Output the (X, Y) coordinate of the center of the cell containing the given text.  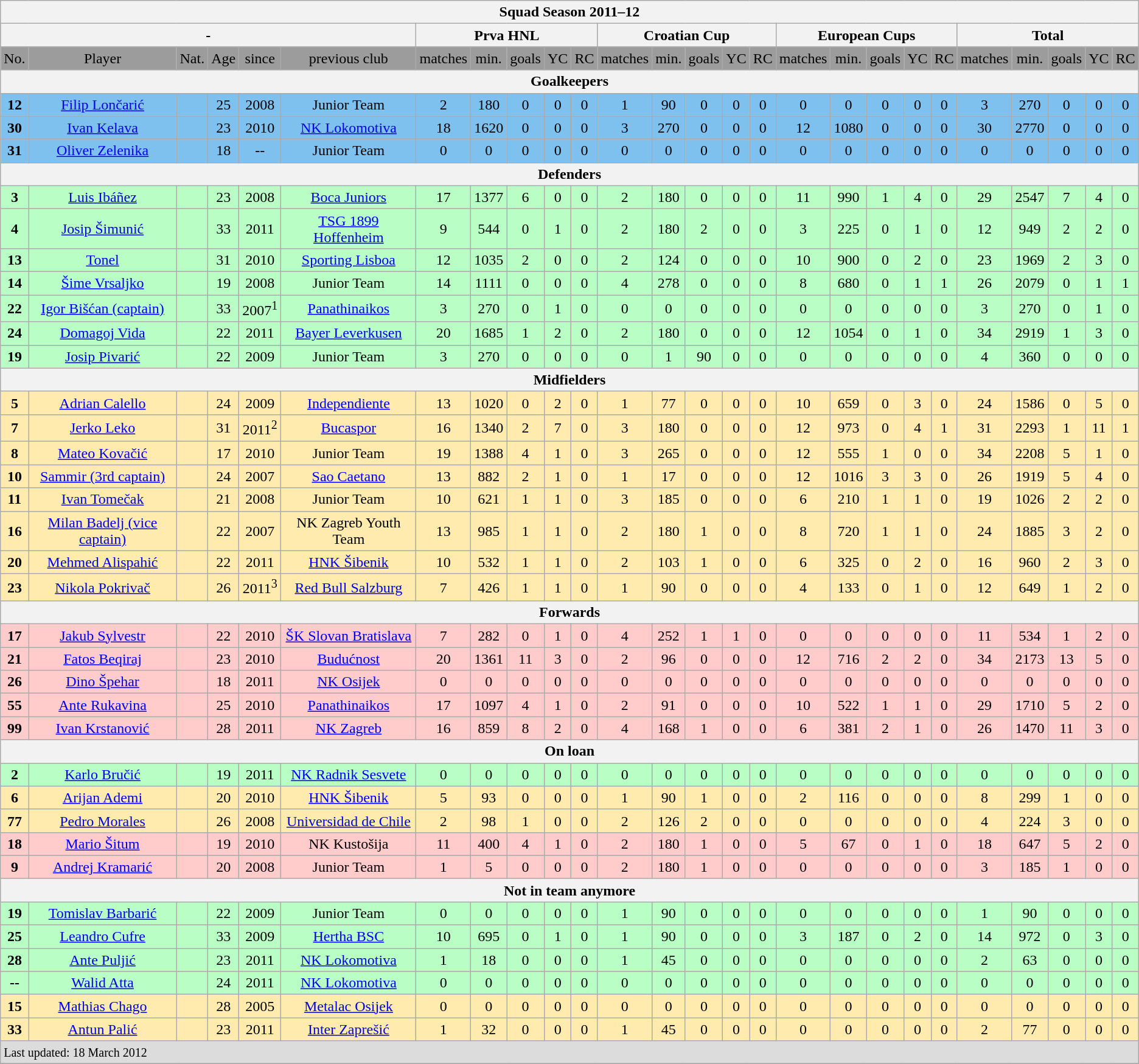
224 (1029, 821)
2547 (1029, 197)
2208 (1029, 453)
2173 (1029, 659)
Filip Lončarić (102, 105)
20113 (260, 588)
252 (669, 636)
Ivan Krstanović (102, 728)
621 (489, 499)
Universidad de Chile (349, 821)
Boca Juniors (349, 197)
No. (15, 58)
Red Bull Salzburg (349, 588)
1919 (1029, 476)
960 (1029, 562)
20112 (260, 428)
1586 (1029, 403)
Hertha BSC (349, 937)
1885 (1029, 530)
126 (669, 821)
299 (1029, 798)
1710 (1029, 705)
Mathias Chago (102, 1006)
Metalac Osijek (349, 1006)
Domagoj Vida (102, 333)
133 (848, 588)
Total (1048, 35)
187 (848, 937)
1969 (1029, 260)
972 (1029, 937)
Sao Caetano (349, 476)
1620 (489, 128)
Dino Špehar (102, 682)
previous club (349, 58)
Antun Palić (102, 1029)
NK Osijek (349, 682)
Squad Season 2011–12 (569, 12)
103 (669, 562)
522 (848, 705)
NK Kustošija (349, 844)
973 (848, 428)
98 (489, 821)
63 (1029, 960)
European Cups (866, 35)
900 (848, 260)
2919 (1029, 333)
NK Radnik Sesvete (349, 774)
1361 (489, 659)
Josip Pivarić (102, 356)
116 (848, 798)
2079 (1029, 283)
1685 (489, 333)
1377 (489, 197)
Adrian Calello (102, 403)
2770 (1029, 128)
Arijan Ademi (102, 798)
99 (15, 728)
NK Zagreb Youth Team (349, 530)
Leandro Cufre (102, 937)
Tonel (102, 260)
882 (489, 476)
225 (848, 229)
659 (848, 403)
Midfielders (569, 380)
716 (848, 659)
Ivan Tomečak (102, 499)
55 (15, 705)
Prva HNL (507, 35)
124 (669, 260)
Defenders (569, 174)
Josip Šimunić (102, 229)
Age (224, 58)
1035 (489, 260)
1054 (848, 333)
15 (15, 1006)
1340 (489, 428)
1080 (848, 128)
Ivan Kelava (102, 128)
168 (669, 728)
Bayer Leverkusen (349, 333)
Mateo Kovačić (102, 453)
Oliver Zelenika (102, 151)
93 (489, 798)
647 (1029, 844)
Igor Bišćan (captain) (102, 308)
Tomislav Barbarić (102, 914)
680 (848, 283)
210 (848, 499)
32 (489, 1029)
1016 (848, 476)
1097 (489, 705)
Independiente (349, 403)
91 (669, 705)
Sammir (3rd captain) (102, 476)
381 (848, 728)
426 (489, 588)
Milan Badelj (vice captain) (102, 530)
Last updated: 18 March 2012 (569, 1052)
532 (489, 562)
695 (489, 937)
Ante Puljić (102, 960)
Ante Rukavina (102, 705)
325 (848, 562)
282 (489, 636)
Forwards (569, 613)
990 (848, 197)
67 (848, 844)
Luis Ibáñez (102, 197)
Karlo Bručić (102, 774)
20071 (260, 308)
1111 (489, 283)
ŠK Slovan Bratislava (349, 636)
2293 (1029, 428)
1470 (1029, 728)
Croatian Cup (686, 35)
- (208, 35)
Inter Zaprešić (349, 1029)
360 (1029, 356)
Nikola Pokrivač (102, 588)
400 (489, 844)
TSG 1899 Hoffenheim (349, 229)
Jakub Sylvestr (102, 636)
Player (102, 58)
Šime Vrsaljko (102, 283)
859 (489, 728)
Goalkeepers (569, 82)
Sporting Lisboa (349, 260)
Mehmed Alispahić (102, 562)
649 (1029, 588)
1388 (489, 453)
NK Zagreb (349, 728)
2005 (260, 1006)
1026 (1029, 499)
Not in team anymore (569, 890)
Bucaspor (349, 428)
265 (669, 453)
544 (489, 229)
278 (669, 283)
720 (848, 530)
Fatos Beqiraj (102, 659)
1020 (489, 403)
On loan (569, 751)
Andrej Kramarić (102, 867)
985 (489, 530)
Jerko Leko (102, 428)
555 (848, 453)
96 (669, 659)
Pedro Morales (102, 821)
since (260, 58)
Mario Šitum (102, 844)
534 (1029, 636)
Walid Atta (102, 983)
949 (1029, 229)
Nat. (192, 58)
Budućnost (349, 659)
